Scan for the cell matching the given text and deliver its [X, Y] coordinate at center. 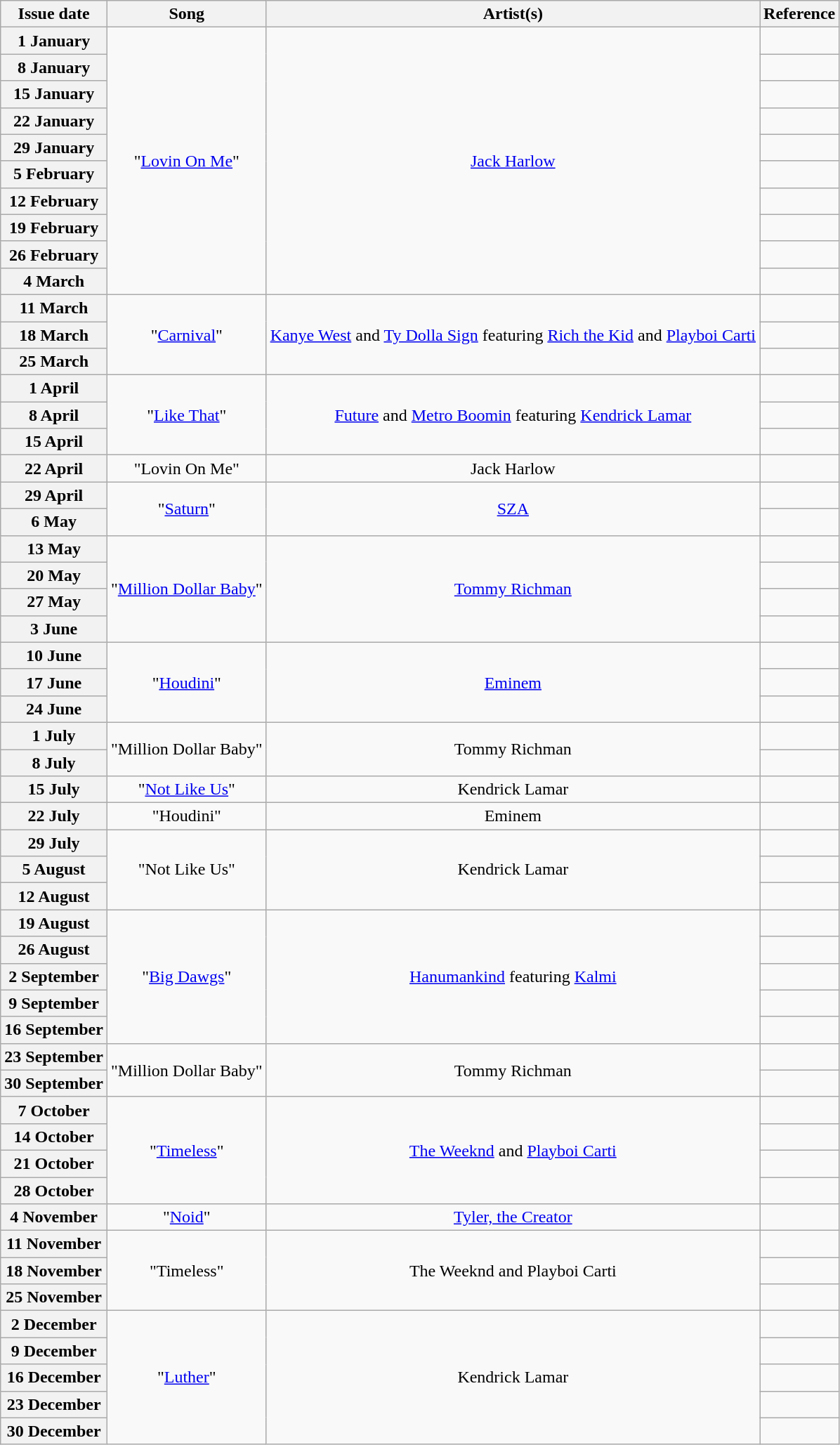
29 January [54, 148]
2 September [54, 976]
19 August [54, 923]
Hanumankind featuring Kalmi [513, 976]
Issue date [54, 14]
14 October [54, 1137]
1 July [54, 735]
Kanye West and Ty Dolla Sign featuring Rich the Kid and Playboi Carti [513, 334]
"Big Dawgs" [187, 976]
Future and Metro Boomin featuring Kendrick Lamar [513, 415]
1 April [54, 388]
16 December [54, 1378]
8 July [54, 762]
7 October [54, 1110]
Reference [799, 14]
4 November [54, 1217]
30 December [54, 1431]
11 March [54, 308]
13 May [54, 549]
5 February [54, 174]
10 June [54, 655]
8 January [54, 67]
Tyler, the Creator [513, 1217]
15 July [54, 790]
30 September [54, 1083]
9 September [54, 1003]
26 February [54, 254]
5 August [54, 870]
26 August [54, 950]
25 November [54, 1297]
24 June [54, 709]
17 June [54, 682]
SZA [513, 509]
8 April [54, 415]
"Carnival" [187, 334]
29 April [54, 495]
23 September [54, 1057]
1 January [54, 41]
"Saturn" [187, 509]
3 June [54, 629]
11 November [54, 1244]
19 February [54, 228]
15 January [54, 94]
18 March [54, 335]
2 December [54, 1324]
28 October [54, 1191]
Artist(s) [513, 14]
12 August [54, 896]
"Like That" [187, 415]
22 January [54, 121]
18 November [54, 1271]
23 December [54, 1404]
21 October [54, 1163]
25 March [54, 362]
4 March [54, 281]
6 May [54, 522]
Song [187, 14]
12 February [54, 201]
27 May [54, 602]
"Luther" [187, 1378]
29 July [54, 843]
22 April [54, 469]
"Noid" [187, 1217]
9 December [54, 1351]
16 September [54, 1030]
20 May [54, 575]
22 July [54, 816]
15 April [54, 442]
